Return the (x, y) coordinate for the center point of the cell that contains the specified text.  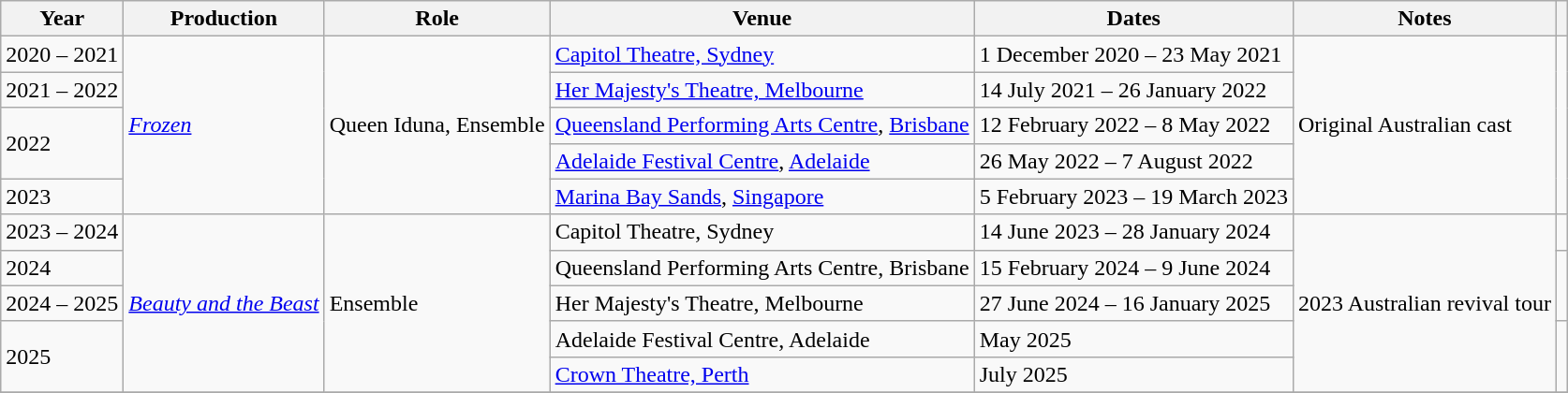
2022 (62, 143)
27 June 2024 – 16 January 2025 (1133, 303)
1 December 2020 – 23 May 2021 (1133, 54)
May 2025 (1133, 339)
14 June 2023 – 28 January 2024 (1133, 232)
2023 (62, 196)
Role (436, 19)
2023 – 2024 (62, 232)
Marina Bay Sands, Singapore (762, 196)
Ensemble (436, 303)
Notes (1424, 19)
Production (224, 19)
2025 (62, 357)
15 February 2024 – 9 June 2024 (1133, 268)
Crown Theatre, Perth (762, 374)
Beauty and the Beast (224, 303)
5 February 2023 – 19 March 2023 (1133, 196)
July 2025 (1133, 374)
Dates (1133, 19)
Year (62, 19)
2021 – 2022 (62, 90)
2020 – 2021 (62, 54)
Frozen (224, 125)
14 July 2021 – 26 January 2022 (1133, 90)
Queen Iduna, Ensemble (436, 125)
Venue (762, 19)
Original Australian cast (1424, 125)
2024 – 2025 (62, 303)
2024 (62, 268)
2023 Australian revival tour (1424, 303)
26 May 2022 – 7 August 2022 (1133, 161)
12 February 2022 – 8 May 2022 (1133, 125)
